Detect which cell encompasses the target text, then output its (x, y) center coordinate. 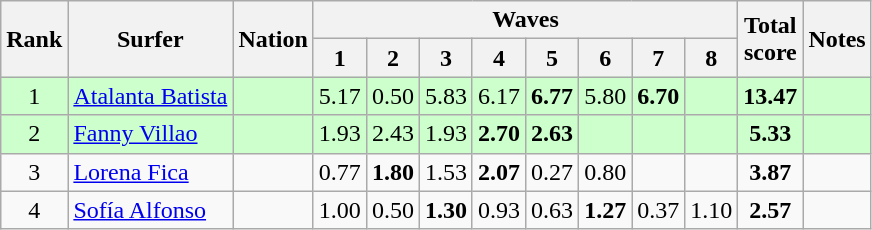
2.43 (392, 134)
13.47 (770, 96)
1.00 (340, 210)
6.70 (658, 96)
1.27 (606, 210)
0.27 (552, 172)
Waves (525, 20)
Fanny Villao (150, 134)
Lorena Fica (150, 172)
Surfer (150, 39)
3.87 (770, 172)
5.33 (770, 134)
Notes (837, 39)
5.83 (446, 96)
0.93 (498, 210)
1.10 (712, 210)
Sofía Alfonso (150, 210)
5.80 (606, 96)
6.77 (552, 96)
Atalanta Batista (150, 96)
8 (712, 58)
0.77 (340, 172)
5.17 (340, 96)
Totalscore (770, 39)
Nation (273, 39)
5 (552, 58)
2.70 (498, 134)
2.07 (498, 172)
2.63 (552, 134)
7 (658, 58)
1.30 (446, 210)
6.17 (498, 96)
6 (606, 58)
1.53 (446, 172)
1.80 (392, 172)
Rank (34, 39)
0.63 (552, 210)
0.37 (658, 210)
2.57 (770, 210)
0.80 (606, 172)
